Find where the given text appears and provide that cell's center as (X, Y) coordinate. 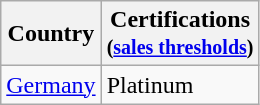
Country (51, 34)
Platinum (180, 85)
Germany (51, 85)
Certifications(sales thresholds) (180, 34)
